Output the (X, Y) coordinate of the center of the cell containing the given text.  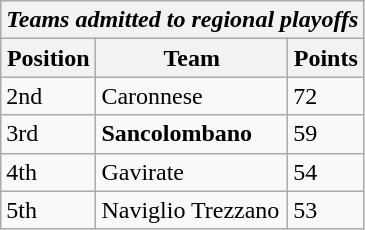
3rd (48, 134)
Gavirate (192, 172)
Sancolombano (192, 134)
54 (326, 172)
Team (192, 58)
59 (326, 134)
53 (326, 210)
Position (48, 58)
Caronnese (192, 96)
5th (48, 210)
Teams admitted to regional playoffs (182, 20)
72 (326, 96)
Points (326, 58)
Naviglio Trezzano (192, 210)
4th (48, 172)
2nd (48, 96)
